Locate the cell with the specified text and output its (X, Y) center coordinate. 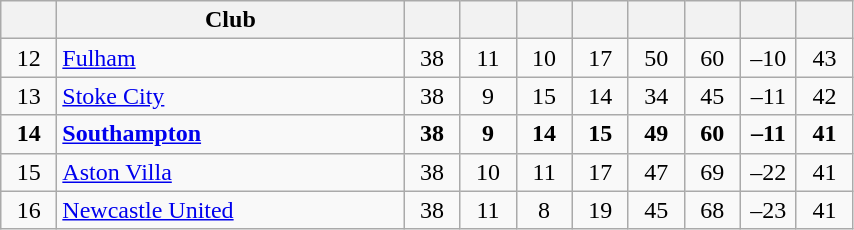
Fulham (230, 58)
50 (656, 58)
Club (230, 20)
–10 (768, 58)
34 (656, 96)
42 (824, 96)
43 (824, 58)
12 (29, 58)
68 (712, 210)
8 (544, 210)
47 (656, 172)
16 (29, 210)
–23 (768, 210)
19 (600, 210)
49 (656, 134)
Stoke City (230, 96)
–22 (768, 172)
Southampton (230, 134)
Newcastle United (230, 210)
69 (712, 172)
Aston Villa (230, 172)
13 (29, 96)
